Identify which cell holds the provided text, then report its [x, y] central coordinate. 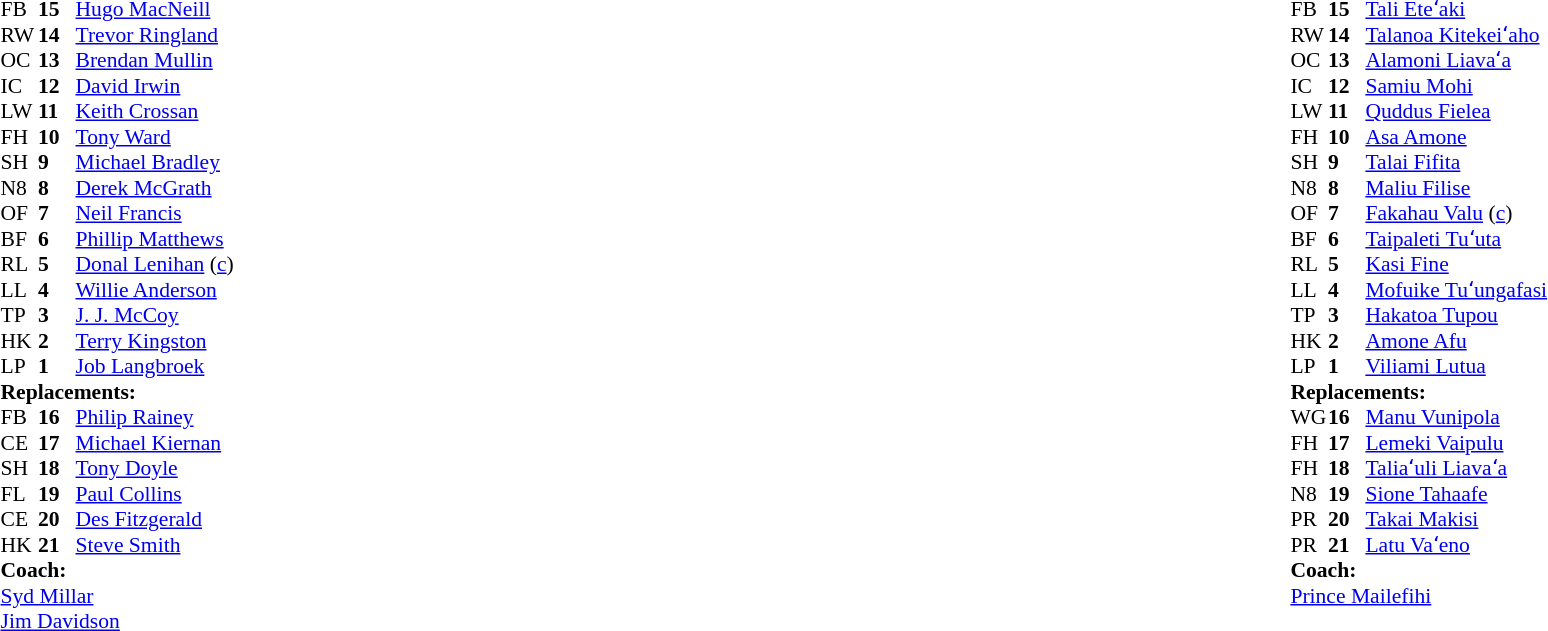
Manu Vunipola [1456, 417]
Job Langbroek [155, 367]
Sione Tahaafe [1456, 494]
Neil Francis [155, 213]
Terry Kingston [155, 341]
WG [1309, 417]
Tony Ward [155, 137]
Philip Rainey [155, 417]
Alamoni Liavaʻa [1456, 61]
Quddus Fielea [1456, 111]
J. J. McCoy [155, 315]
Kasi Fine [1456, 265]
Latu Vaʻeno [1456, 545]
Des Fitzgerald [155, 519]
Asa Amone [1456, 137]
Paul Collins [155, 494]
Viliami Lutua [1456, 367]
Lemeki Vaipulu [1456, 443]
FB [19, 417]
Maliu Filise [1456, 188]
Mofuike Tuʻungafasi [1456, 290]
Derek McGrath [155, 188]
Amone Afu [1456, 341]
Donal Lenihan (c) [155, 265]
Willie Anderson [155, 290]
Taipaleti Tuʻuta [1456, 239]
Michael Kiernan [155, 443]
Keith Crossan [155, 111]
Trevor Ringland [155, 35]
Brendan Mullin [155, 61]
Hakatoa Tupou [1456, 315]
Fakahau Valu (c) [1456, 213]
FL [19, 494]
David Irwin [155, 86]
Steve Smith [155, 545]
Talai Fifita [1456, 163]
Taliaʻuli Liavaʻa [1456, 469]
Tony Doyle [155, 469]
Prince Mailefihi [1418, 596]
Talanoa Kitekeiʻaho [1456, 35]
Samiu Mohi [1456, 86]
Takai Makisi [1456, 519]
Michael Bradley [155, 163]
Phillip Matthews [155, 239]
